Identify which cell holds the provided text, then report its [X, Y] central coordinate. 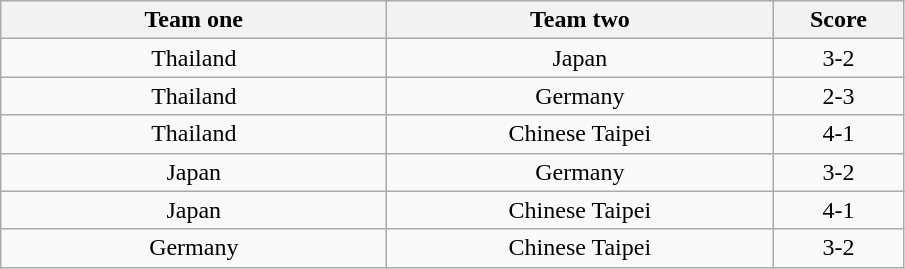
Team one [194, 20]
Team two [580, 20]
Score [838, 20]
2-3 [838, 96]
